Determine the (x, y) coordinate at the center of the cell enclosing the given text.  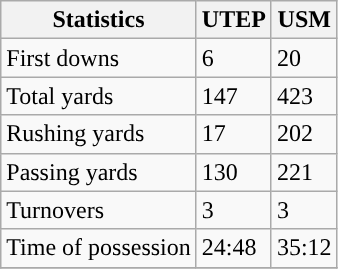
423 (304, 96)
First downs (99, 58)
202 (304, 134)
147 (234, 96)
6 (234, 58)
USM (304, 20)
17 (234, 134)
Time of possession (99, 248)
130 (234, 172)
UTEP (234, 20)
Statistics (99, 20)
20 (304, 58)
Turnovers (99, 210)
Rushing yards (99, 134)
221 (304, 172)
35:12 (304, 248)
24:48 (234, 248)
Passing yards (99, 172)
Total yards (99, 96)
